Provide the (X, Y) coordinate of the cell's center where the given text is located.  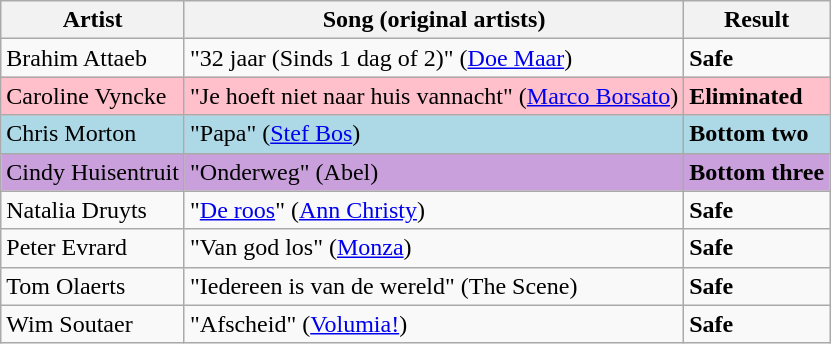
Cindy Huisentruit (93, 172)
Caroline Vyncke (93, 96)
"De roos" (Ann Christy) (434, 210)
Bottom two (757, 134)
"Papa" (Stef Bos) (434, 134)
Peter Evrard (93, 248)
Brahim Attaeb (93, 58)
"Van god los" (Monza) (434, 248)
"Iedereen is van de wereld" (The Scene) (434, 286)
Song (original artists) (434, 20)
"Je hoeft niet naar huis vannacht" (Marco Borsato) (434, 96)
Artist (93, 20)
Natalia Druyts (93, 210)
"Onderweg" (Abel) (434, 172)
"32 jaar (Sinds 1 dag of 2)" (Doe Maar) (434, 58)
Eliminated (757, 96)
Result (757, 20)
"Afscheid" (Volumia!) (434, 324)
Chris Morton (93, 134)
Bottom three (757, 172)
Wim Soutaer (93, 324)
Tom Olaerts (93, 286)
